Provide the (X, Y) coordinate of the cell's center where the given text is located.  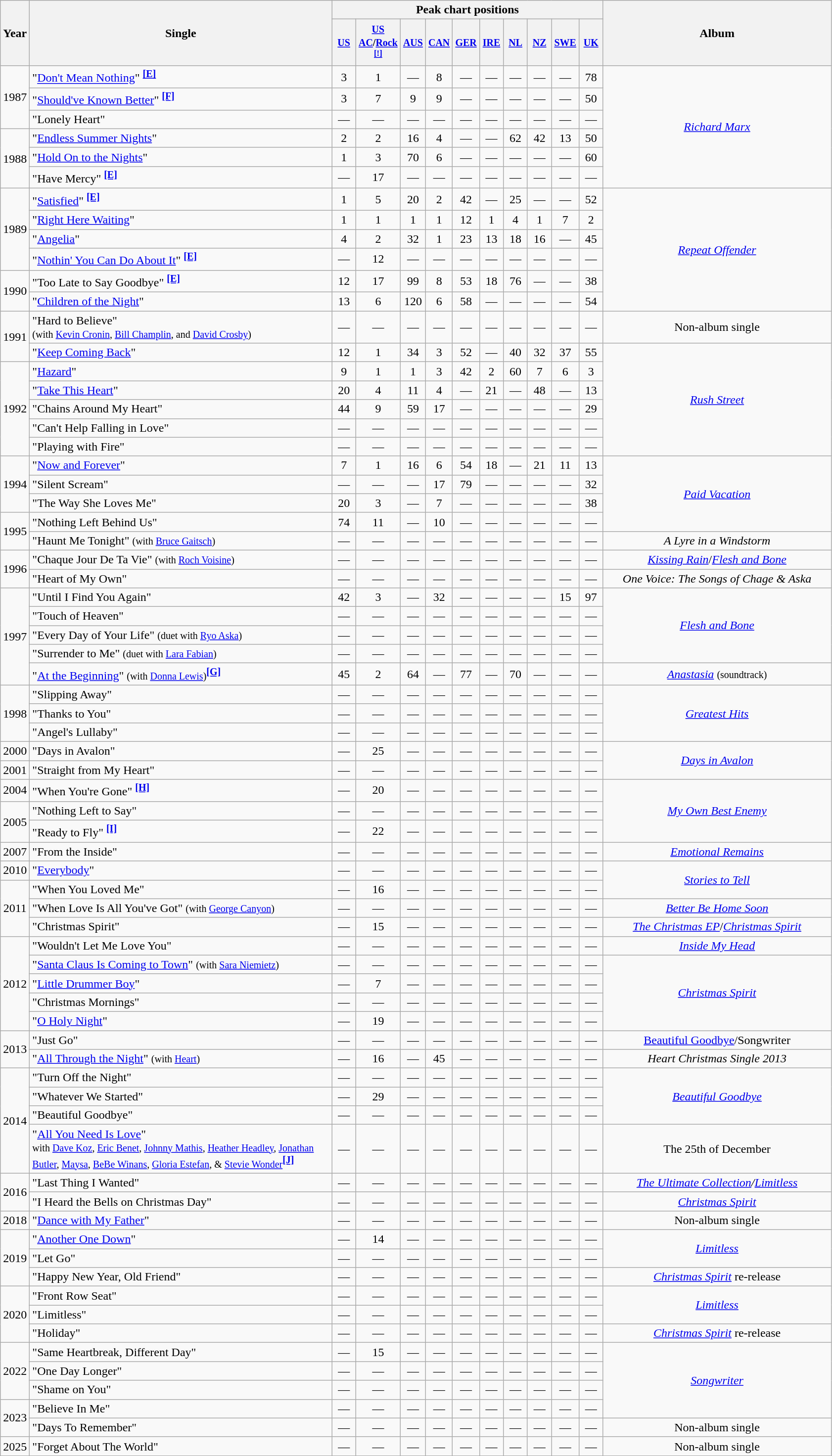
"Slipping Away" (181, 694)
"Christmas Mornings" (181, 1002)
"Everybody" (181, 870)
"Days in Avalon" (181, 751)
AUS (413, 43)
GER (466, 43)
"Until I Find You Again" (181, 597)
2019 (15, 1258)
1997 (15, 637)
"Hazard" (181, 371)
77 (466, 675)
"Children of the Night" (181, 302)
"Can't Help Falling in Love" (181, 428)
"Holiday" (181, 1333)
"Another One Down" (181, 1239)
2023 (15, 1418)
"Now and Forever" (181, 465)
"Heart of My Own" (181, 579)
"When You Loved Me" (181, 889)
Beautiful Goodbye (717, 1096)
37 (565, 353)
"Touch of Heaven" (181, 616)
1995 (15, 531)
2010 (15, 870)
1998 (15, 713)
"Christmas Spirit" (181, 927)
"When You're Gone" [H] (181, 790)
US (344, 43)
44 (344, 409)
"From the Inside" (181, 852)
23 (466, 239)
"Right Here Waiting" (181, 220)
2000 (15, 751)
Single (181, 33)
74 (344, 522)
"Front Row Seat" (181, 1296)
Peak chart positions (467, 10)
Kissing Rain/Flesh and Bone (717, 559)
My Own Best Enemy (717, 811)
Year (15, 33)
Greatest Hits (717, 713)
Songwriter (717, 1380)
1989 (15, 229)
14 (378, 1239)
The 25th of December (717, 1149)
"Haunt Me Tonight" (with Bruce Gaitsch) (181, 541)
"Ready to Fly" [I] (181, 831)
Inside My Head (717, 946)
"Satisfied" [E] (181, 200)
1991 (15, 336)
"Should've Known Better" [F] (181, 99)
"Believe In Me" (181, 1409)
"Just Go" (181, 1040)
Days in Avalon (717, 761)
"Little Drummer Boy" (181, 983)
34 (413, 353)
"Playing with Fire" (181, 447)
2012 (15, 983)
Paid Vacation (717, 494)
76 (515, 281)
"Angelia" (181, 239)
"Santa Claus Is Coming to Town" (with Sara Niemietz) (181, 964)
53 (466, 281)
64 (413, 675)
1987 (15, 97)
"Last Thing I Wanted" (181, 1183)
10 (439, 522)
"Same Heartbreak, Different Day" (181, 1352)
NL (515, 43)
Emotional Remains (717, 852)
"Wouldn't Let Me Love You" (181, 946)
"When Love Is All You've Got" (with George Canyon) (181, 908)
"O Holy Night" (181, 1021)
59 (413, 409)
62 (515, 138)
19 (378, 1021)
5 (378, 200)
The Ultimate Collection/Limitless (717, 1183)
"One Day Longer" (181, 1371)
"Chains Around My Heart" (181, 409)
2004 (15, 790)
US AC/Rock[!] (378, 43)
"Surrender to Me" (duet with Lara Fabian) (181, 654)
NZ (539, 43)
CAN (439, 43)
UK (591, 43)
"Whatever We Started" (181, 1096)
The Christmas EP/Christmas Spirit (717, 927)
Flesh and Bone (717, 626)
58 (466, 302)
"Keep Coming Back" (181, 353)
"Hard to Believe"(with Kevin Cronin, Bill Champlin, and David Crosby) (181, 327)
Better Be Home Soon (717, 908)
"I Heard the Bells on Christmas Day" (181, 1201)
Heart Christmas Single 2013 (717, 1059)
"Shame on You" (181, 1390)
"Forget About The World" (181, 1446)
1990 (15, 291)
"Too Late to Say Goodbye" [E] (181, 281)
2016 (15, 1192)
2005 (15, 822)
"The Way She Loves Me" (181, 503)
2020 (15, 1315)
"Nothin' You Can Do About It" [E] (181, 259)
"Lonely Heart" (181, 119)
Stories to Tell (717, 880)
"Let Go" (181, 1258)
1988 (15, 158)
1992 (15, 409)
2001 (15, 770)
79 (466, 484)
"Straight from My Heart" (181, 770)
"Nothing Left to Say" (181, 811)
48 (539, 390)
120 (413, 302)
Richard Marx (717, 127)
2011 (15, 908)
"Thanks to You" (181, 713)
One Voice: The Songs of Chage & Aska (717, 579)
"Beautiful Goodbye" (181, 1115)
78 (591, 77)
"Nothing Left Behind Us" (181, 522)
"Turn Off the Night" (181, 1078)
"Don't Mean Nothing" [E] (181, 77)
40 (515, 353)
SWE (565, 43)
2018 (15, 1221)
Album (717, 33)
2007 (15, 852)
Repeat Offender (717, 250)
"Hold On to the Nights" (181, 157)
97 (591, 597)
A Lyre in a Windstorm (717, 541)
Rush Street (717, 400)
"Have Mercy" [E] (181, 177)
2013 (15, 1049)
55 (591, 353)
"Silent Scream" (181, 484)
"Take This Heart" (181, 390)
1994 (15, 484)
"Days To Remember" (181, 1427)
Anastasia (soundtrack) (717, 675)
"Chaque Jour De Ta Vie" (with Roch Voisine) (181, 559)
2025 (15, 1446)
"Dance with My Father" (181, 1221)
"At the Beginning" (with Donna Lewis)[G] (181, 675)
IRE (492, 43)
"Limitless" (181, 1315)
2014 (15, 1121)
"Every Day of Your Life" (duet with Ryo Aska) (181, 635)
99 (413, 281)
"Endless Summer Nights" (181, 138)
"All Through the Night" (with Heart) (181, 1059)
2022 (15, 1371)
"Angel's Lullaby" (181, 732)
1996 (15, 569)
22 (378, 831)
Beautiful Goodbye/Songwriter (717, 1040)
"Happy New Year, Old Friend" (181, 1277)
